Return the [X, Y] coordinate for the center point of the cell that contains the specified text.  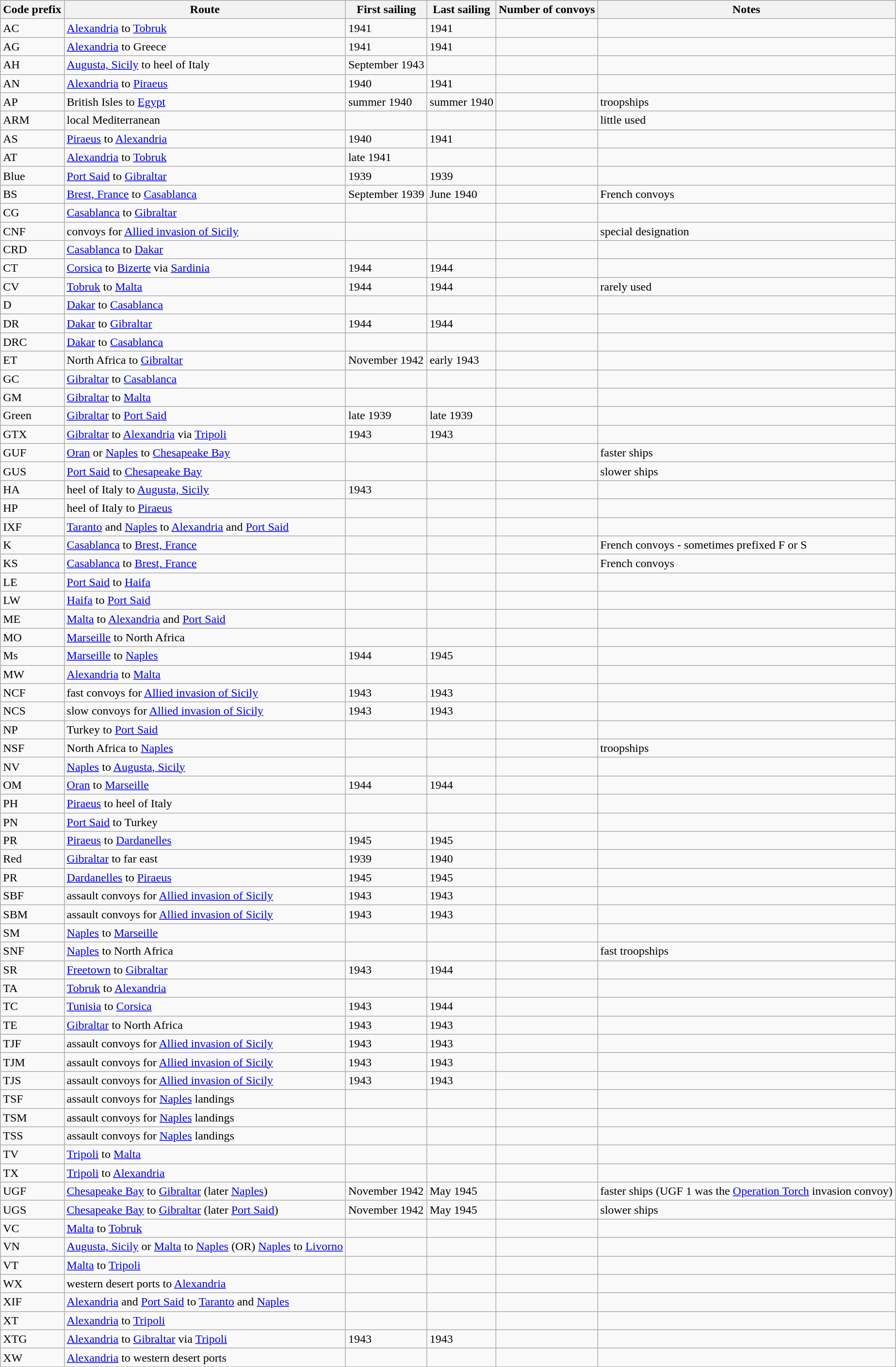
NCF [32, 693]
TSS [32, 1136]
SBF [32, 896]
CRD [32, 250]
Taranto and Naples to Alexandria and Port Said [205, 526]
UGF [32, 1191]
XT [32, 1320]
TV [32, 1155]
little used [747, 120]
AT [32, 157]
Tripoli to Alexandria [205, 1173]
TA [32, 988]
DR [32, 324]
Marseille to Naples [205, 656]
western desert ports to Alexandria [205, 1284]
TJM [32, 1062]
TC [32, 1007]
heel of Italy to Augusta, Sicily [205, 489]
SM [32, 933]
ARM [32, 120]
Malta to Alexandria and Port Said [205, 619]
convoys for Allied invasion of Sicily [205, 231]
GC [32, 379]
Ms [32, 656]
AG [32, 47]
Turkey to Port Said [205, 730]
Brest, France to Casablanca [205, 194]
Alexandria to western desert ports [205, 1357]
GM [32, 397]
XTG [32, 1339]
NP [32, 730]
Tobruk to Alexandria [205, 988]
Marseille to North Africa [205, 637]
Piraeus to heel of Italy [205, 803]
Green [32, 416]
VN [32, 1247]
NSF [32, 748]
Casablanca to Dakar [205, 250]
D [32, 305]
Chesapeake Bay to Gibraltar (later Port Said) [205, 1210]
Tripoli to Malta [205, 1155]
AP [32, 102]
faster ships (UGF 1 was the Operation Torch invasion convoy) [747, 1191]
IXF [32, 526]
Last sailing [461, 10]
Chesapeake Bay to Gibraltar (later Naples) [205, 1191]
XW [32, 1357]
GTX [32, 434]
Tunisia to Corsica [205, 1007]
Augusta, Sicily to heel of Italy [205, 65]
PN [32, 822]
WX [32, 1284]
Malta to Tripoli [205, 1265]
CNF [32, 231]
Gibraltar to North Africa [205, 1025]
NV [32, 766]
TSM [32, 1117]
Gibraltar to far east [205, 859]
Dardanelles to Piraeus [205, 878]
Port Said to Haifa [205, 582]
September 1943 [386, 65]
Oran to Marseille [205, 785]
late 1941 [386, 157]
HP [32, 508]
LW [32, 601]
TX [32, 1173]
MO [32, 637]
Alexandria to Malta [205, 674]
GUF [32, 453]
North Africa to Naples [205, 748]
June 1940 [461, 194]
slow convoys for Allied invasion of Sicily [205, 711]
TSF [32, 1099]
Augusta, Sicily or Malta to Naples (OR) Naples to Livorno [205, 1247]
KS [32, 564]
K [32, 545]
special designation [747, 231]
Port Said to Turkey [205, 822]
CV [32, 287]
Gibraltar to Alexandria via Tripoli [205, 434]
Alexandria to Gibraltar via Tripoli [205, 1339]
September 1939 [386, 194]
TE [32, 1025]
First sailing [386, 10]
LE [32, 582]
Freetown to Gibraltar [205, 970]
XIF [32, 1302]
Naples to Marseille [205, 933]
rarely used [747, 287]
Dakar to Gibraltar [205, 324]
Piraeus to Alexandria [205, 139]
CG [32, 212]
Alexandria to Greece [205, 47]
Notes [747, 10]
MW [32, 674]
fast troopships [747, 951]
Malta to Tobruk [205, 1228]
Tobruk to Malta [205, 287]
PH [32, 803]
ET [32, 360]
TJF [32, 1043]
DRC [32, 342]
BS [32, 194]
Haifa to Port Said [205, 601]
Oran or Naples to Chesapeake Bay [205, 453]
Route [205, 10]
Code prefix [32, 10]
Naples to North Africa [205, 951]
British Isles to Egypt [205, 102]
local Mediterranean [205, 120]
Blue [32, 176]
UGS [32, 1210]
Port Said to Chesapeake Bay [205, 471]
Port Said to Gibraltar [205, 176]
GUS [32, 471]
OM [32, 785]
fast convoys for Allied invasion of Sicily [205, 693]
SBM [32, 914]
faster ships [747, 453]
AC [32, 28]
Alexandria to Tripoli [205, 1320]
TJS [32, 1080]
SNF [32, 951]
NCS [32, 711]
Piraeus to Dardanelles [205, 841]
AS [32, 139]
ME [32, 619]
French convoys - sometimes prefixed F or S [747, 545]
early 1943 [461, 360]
North Africa to Gibraltar [205, 360]
Gibraltar to Casablanca [205, 379]
VT [32, 1265]
CT [32, 268]
VC [32, 1228]
Casablanca to Gibraltar [205, 212]
Red [32, 859]
SR [32, 970]
heel of Italy to Piraeus [205, 508]
Number of convoys [546, 10]
Naples to Augusta, Sicily [205, 766]
AH [32, 65]
HA [32, 489]
AN [32, 83]
Gibraltar to Malta [205, 397]
Alexandria to Piraeus [205, 83]
Corsica to Bizerte via Sardinia [205, 268]
Alexandria and Port Said to Taranto and Naples [205, 1302]
Gibraltar to Port Said [205, 416]
